Determine the (X, Y) coordinate at the center of the cell enclosing the given text.  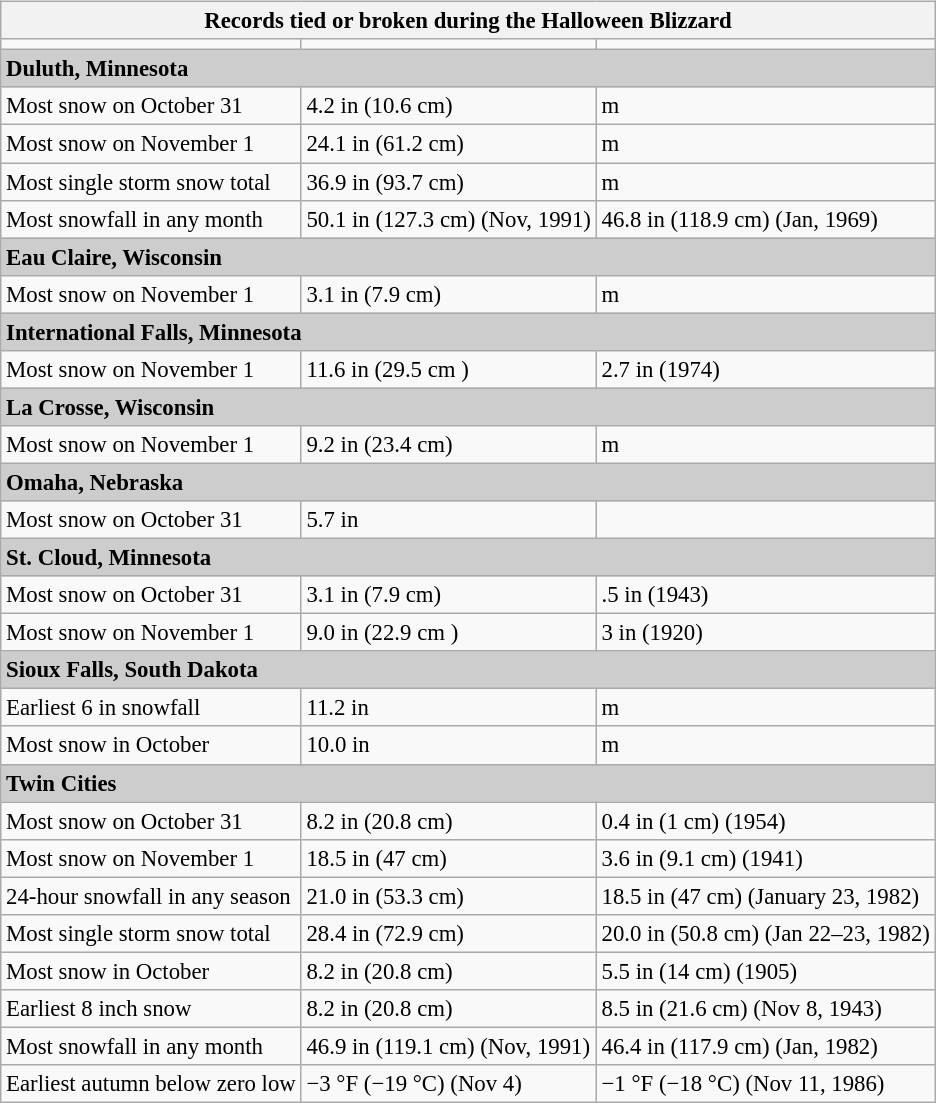
46.4 in (117.9 cm) (Jan, 1982) (766, 1046)
3 in (1920) (766, 633)
24.1 in (61.2 cm) (448, 144)
11.2 in (448, 708)
20.0 in (50.8 cm) (Jan 22–23, 1982) (766, 933)
2.7 in (1974) (766, 369)
9.2 in (23.4 cm) (448, 445)
.5 in (1943) (766, 595)
−1 °F (−18 °C) (Nov 11, 1986) (766, 1084)
Records tied or broken during the Halloween Blizzard (468, 21)
Omaha, Nebraska (468, 482)
0.4 in (1 cm) (1954) (766, 821)
21.0 in (53.3 cm) (448, 896)
Earliest 8 inch snow (151, 1009)
28.4 in (72.9 cm) (448, 933)
5.7 in (448, 520)
Twin Cities (468, 783)
Eau Claire, Wisconsin (468, 257)
10.0 in (448, 745)
18.5 in (47 cm) (January 23, 1982) (766, 896)
18.5 in (47 cm) (448, 858)
−3 °F (−19 °C) (Nov 4) (448, 1084)
La Crosse, Wisconsin (468, 407)
9.0 in (22.9 cm ) (448, 633)
Earliest 6 in snowfall (151, 708)
46.8 in (118.9 cm) (Jan, 1969) (766, 219)
11.6 in (29.5 cm ) (448, 369)
International Falls, Minnesota (468, 332)
Earliest autumn below zero low (151, 1084)
4.2 in (10.6 cm) (448, 106)
Sioux Falls, South Dakota (468, 670)
Duluth, Minnesota (468, 69)
24‑hour snowfall in any season (151, 896)
8.5 in (21.6 cm) (Nov 8, 1943) (766, 1009)
46.9 in (119.1 cm) (Nov, 1991) (448, 1046)
36.9 in (93.7 cm) (448, 181)
5.5 in (14 cm) (1905) (766, 971)
St. Cloud, Minnesota (468, 557)
50.1 in (127.3 cm) (Nov, 1991) (448, 219)
3.6 in (9.1 cm) (1941) (766, 858)
